Determine the [X, Y] coordinate at the center of the cell enclosing the given text.  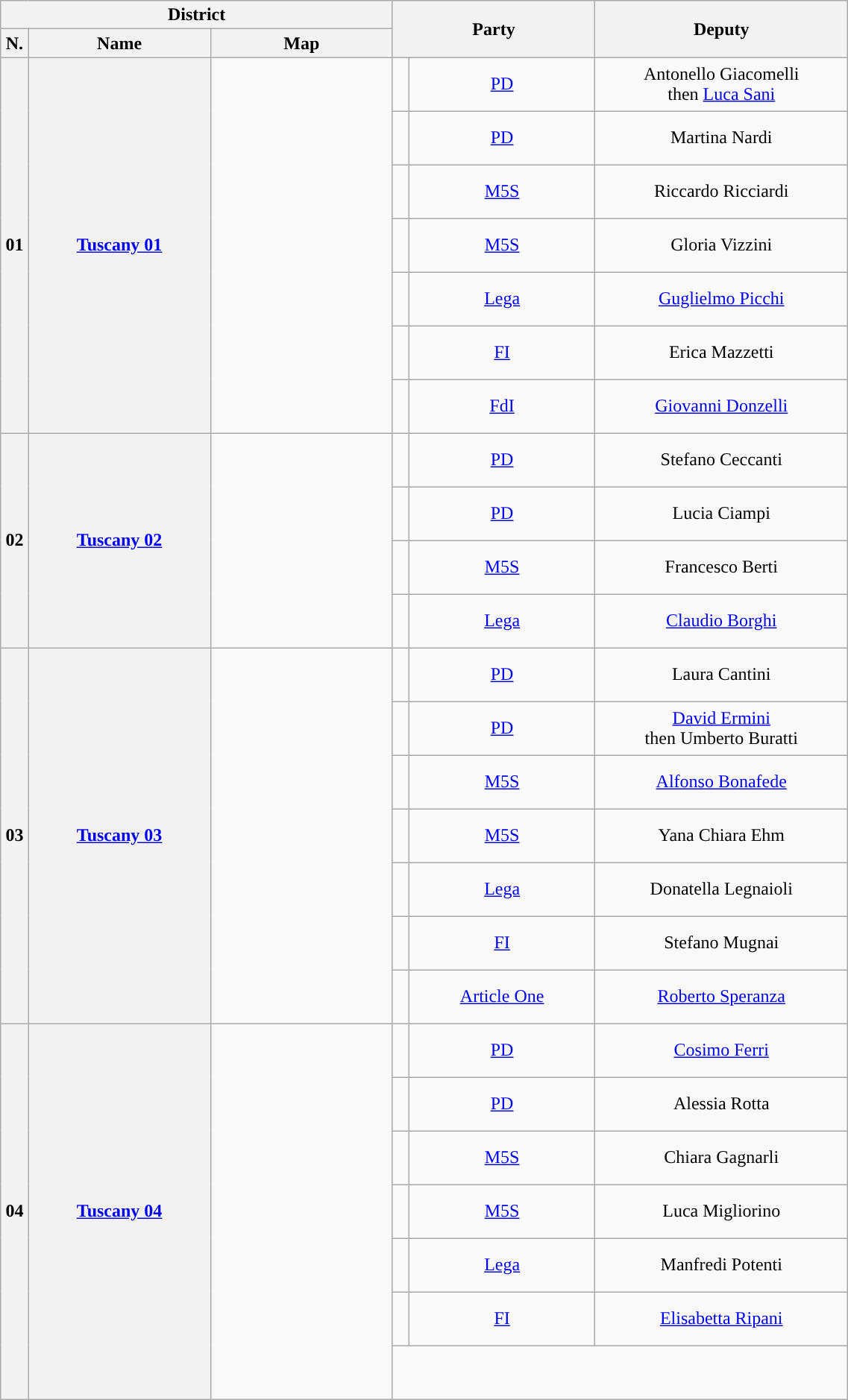
Map [301, 43]
Donatella Legnaioli [722, 889]
Erica Mazzetti [722, 353]
FdI [503, 406]
01 [15, 245]
Deputy [722, 29]
Cosimo Ferri [722, 1050]
Giovanni Donzelli [722, 406]
Antonello Giacomellithen Luca Sani [722, 84]
Tuscany 03 [119, 836]
Gloria Vizzini [722, 245]
Laura Cantini [722, 675]
02 [15, 540]
N. [15, 43]
Tuscany 04 [119, 1211]
Claudio Borghi [722, 621]
Alessia Rotta [722, 1104]
Francesco Berti [722, 567]
David Erminithen Umberto Buratti [722, 728]
Martina Nardi [722, 138]
Article One [503, 997]
Alfonso Bonafede [722, 782]
Tuscany 01 [119, 245]
Elisabetta Ripani [722, 1319]
Yana Chiara Ehm [722, 836]
04 [15, 1211]
Manfredi Potenti [722, 1265]
03 [15, 836]
Roberto Speranza [722, 997]
Party [494, 29]
Name [119, 43]
Tuscany 02 [119, 540]
Stefano Mugnai [722, 943]
Riccardo Ricciardi [722, 192]
Stefano Ceccanti [722, 460]
District [197, 15]
Luca Migliorino [722, 1211]
Chiara Gagnarli [722, 1158]
Guglielmo Picchi [722, 299]
Lucia Ciampi [722, 514]
